Find where the given text appears and provide that cell's center as [X, Y] coordinate. 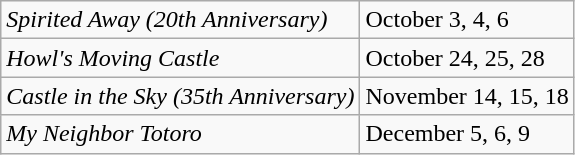
Castle in the Sky (35th Anniversary) [180, 96]
November 14, 15, 18 [467, 96]
Spirited Away (20th Anniversary) [180, 20]
Howl's Moving Castle [180, 58]
December 5, 6, 9 [467, 134]
My Neighbor Totoro [180, 134]
October 24, 25, 28 [467, 58]
October 3, 4, 6 [467, 20]
